Determine the (X, Y) coordinate at the center of the cell enclosing the given text.  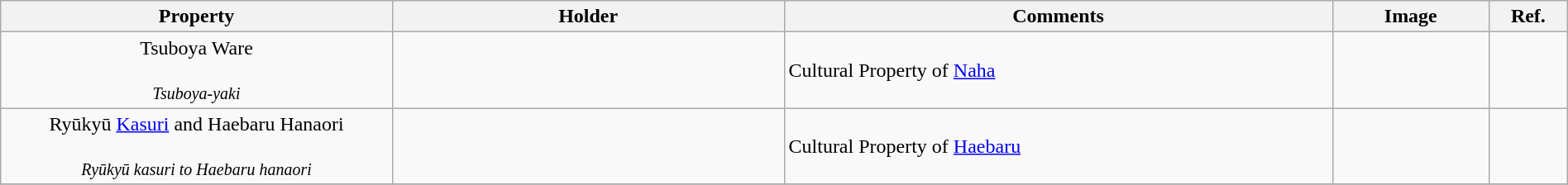
Property (197, 17)
Holder (588, 17)
Tsuboya WareTsuboya-yaki (197, 70)
Cultural Property of Naha (1059, 70)
Image (1411, 17)
Cultural Property of Haebaru (1059, 146)
Comments (1059, 17)
Ryūkyū Kasuri and Haebaru HanaoriRyūkyū kasuri to Haebaru hanaori (197, 146)
Ref. (1528, 17)
